Return the (x, y) coordinate for the center point of the cell that contains the specified text.  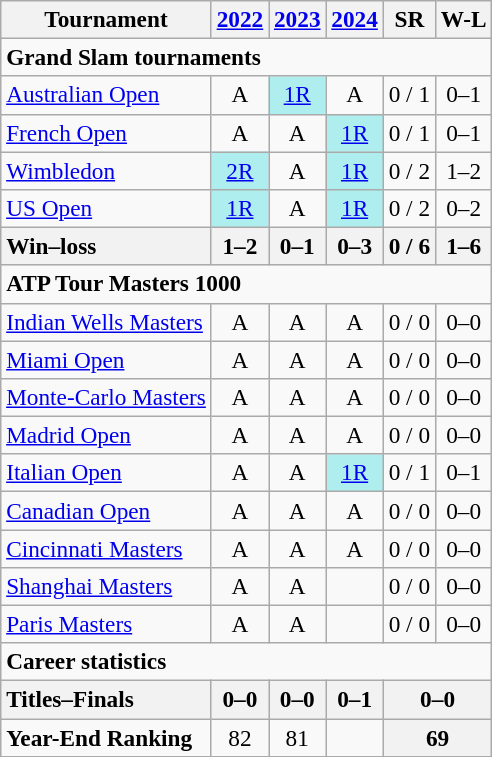
1–6 (463, 246)
Australian Open (106, 95)
Shanghai Masters (106, 586)
0–3 (354, 246)
69 (438, 737)
2R (240, 170)
Indian Wells Masters (106, 322)
81 (298, 737)
SR (409, 19)
Paris Masters (106, 624)
0–2 (463, 208)
0 / 6 (409, 246)
Italian Open (106, 473)
Cincinnati Masters (106, 548)
French Open (106, 133)
2022 (240, 19)
Win–loss (106, 246)
Career statistics (246, 662)
Wimbledon (106, 170)
2023 (298, 19)
Madrid Open (106, 435)
82 (240, 737)
Miami Open (106, 359)
Titles–Finals (106, 699)
Year-End Ranking (106, 737)
Grand Slam tournaments (246, 57)
Canadian Open (106, 510)
Monte-Carlo Masters (106, 397)
W-L (463, 19)
Tournament (106, 19)
ATP Tour Masters 1000 (246, 284)
US Open (106, 208)
2024 (354, 19)
